Detect which cell encompasses the target text, then output its (x, y) center coordinate. 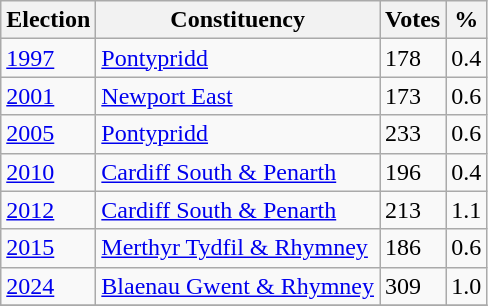
178 (413, 58)
1.1 (466, 210)
Votes (413, 20)
309 (413, 286)
2015 (48, 248)
233 (413, 134)
Election (48, 20)
2001 (48, 96)
Constituency (238, 20)
2010 (48, 172)
173 (413, 96)
2024 (48, 286)
186 (413, 248)
Blaenau Gwent & Rhymney (238, 286)
1997 (48, 58)
213 (413, 210)
196 (413, 172)
1.0 (466, 286)
2005 (48, 134)
Merthyr Tydfil & Rhymney (238, 248)
Newport East (238, 96)
2012 (48, 210)
% (466, 20)
